For the text-containing cell, return its midpoint in [X, Y] coordinate format. 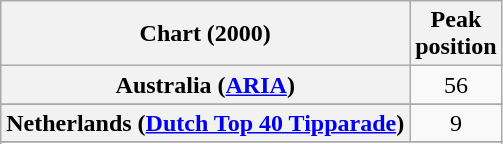
Peakposition [456, 34]
Netherlands (Dutch Top 40 Tipparade) [206, 123]
Chart (2000) [206, 34]
56 [456, 85]
9 [456, 123]
Australia (ARIA) [206, 85]
